Return (X, Y) of the center of cell containing provided text 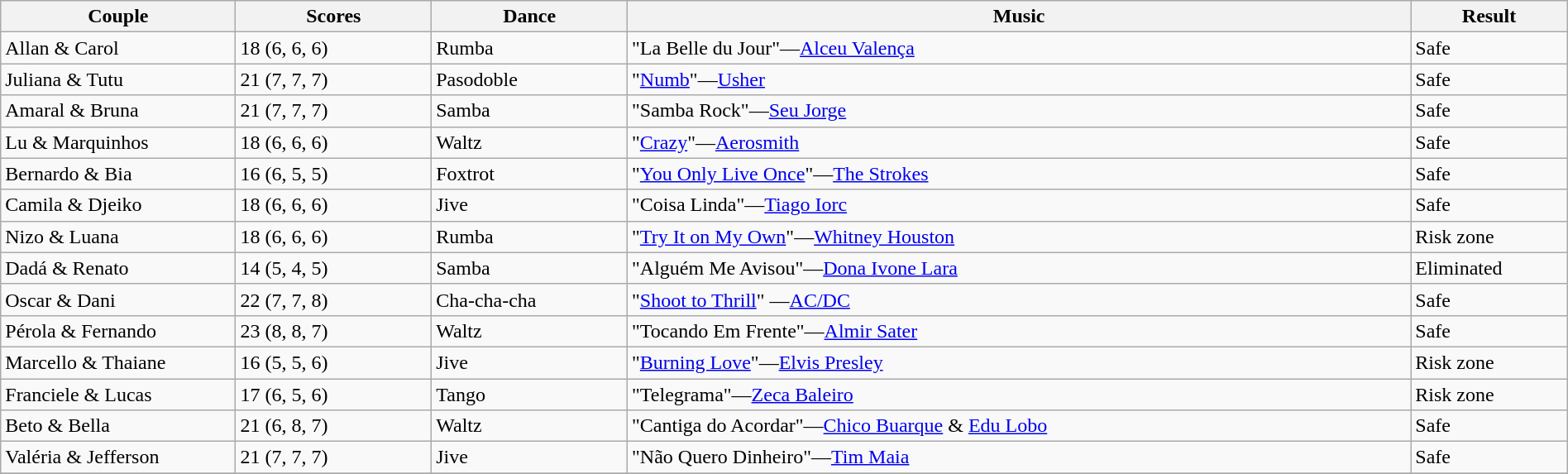
"Telegrama"—Zeca Baleiro (1019, 395)
Pérola & Fernando (118, 331)
Bernardo & Bia (118, 174)
Couple (118, 17)
Pasodoble (529, 79)
"Burning Love"—Elvis Presley (1019, 362)
Camila & Djeiko (118, 205)
Allan & Carol (118, 48)
"Crazy"—Aerosmith (1019, 142)
Beto & Bella (118, 426)
Oscar & Dani (118, 299)
"You Only Live Once"—The Strokes (1019, 174)
"Não Quero Dinheiro"—Tim Maia (1019, 457)
16 (6, 5, 5) (334, 174)
Dance (529, 17)
"Samba Rock"—Seu Jorge (1019, 111)
22 (7, 7, 8) (334, 299)
14 (5, 4, 5) (334, 268)
"Shoot to Thrill" —AC/DC (1019, 299)
17 (6, 5, 6) (334, 395)
Dadá & Renato (118, 268)
Result (1489, 17)
Music (1019, 17)
Valéria & Jefferson (118, 457)
Cha-cha-cha (529, 299)
"Alguém Me Avisou"—Dona Ivone Lara (1019, 268)
Eliminated (1489, 268)
"Numb"—Usher (1019, 79)
Lu & Marquinhos (118, 142)
Tango (529, 395)
Scores (334, 17)
Marcello & Thaiane (118, 362)
Amaral & Bruna (118, 111)
16 (5, 5, 6) (334, 362)
21 (6, 8, 7) (334, 426)
Nizo & Luana (118, 237)
"Cantiga do Acordar"—Chico Buarque & Edu Lobo (1019, 426)
Juliana & Tutu (118, 79)
"Coisa Linda"—Tiago Iorc (1019, 205)
"La Belle du Jour"—Alceu Valença (1019, 48)
23 (8, 8, 7) (334, 331)
Foxtrot (529, 174)
"Tocando Em Frente"—Almir Sater (1019, 331)
"Try It on My Own"—Whitney Houston (1019, 237)
Franciele & Lucas (118, 395)
